Locate the cell with the specified text and output its [X, Y] center coordinate. 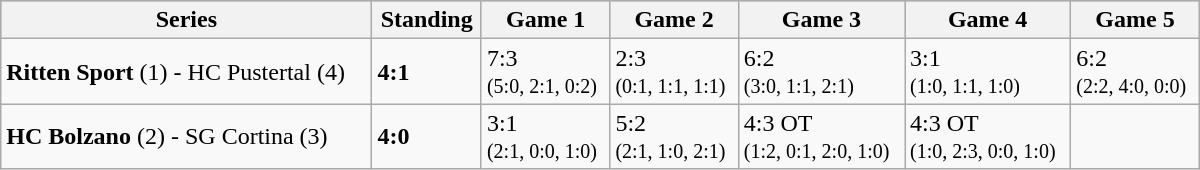
Series [186, 20]
6:2(3:0, 1:1, 2:1) [821, 72]
Standing [426, 20]
4:0 [426, 136]
3:1(1:0, 1:1, 1:0) [988, 72]
Ritten Sport (1) - HC Pustertal (4) [186, 72]
2:3(0:1, 1:1, 1:1) [674, 72]
Game 5 [1136, 20]
6:2(2:2, 4:0, 0:0) [1136, 72]
3:1(2:1, 0:0, 1:0) [545, 136]
Game 1 [545, 20]
Game 2 [674, 20]
Game 3 [821, 20]
7:3(5:0, 2:1, 0:2) [545, 72]
4:3 OT(1:2, 0:1, 2:0, 1:0) [821, 136]
4:1 [426, 72]
Game 4 [988, 20]
4:3 OT(1:0, 2:3, 0:0, 1:0) [988, 136]
HC Bolzano (2) - SG Cortina (3) [186, 136]
5:2(2:1, 1:0, 2:1) [674, 136]
